Detect which cell encompasses the target text, then output its (x, y) center coordinate. 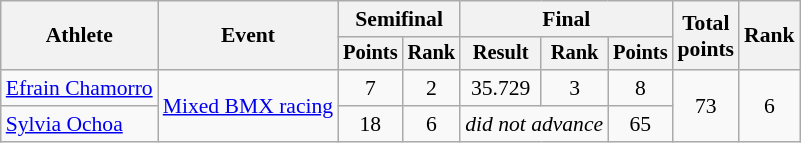
Result (500, 54)
73 (706, 106)
did not advance (534, 124)
Event (248, 36)
Semifinal (399, 19)
Final (566, 19)
Efrain Chamorro (80, 88)
3 (574, 88)
Sylvia Ochoa (80, 124)
35.729 (500, 88)
7 (370, 88)
Totalpoints (706, 36)
2 (432, 88)
Athlete (80, 36)
18 (370, 124)
65 (640, 124)
8 (640, 88)
Mixed BMX racing (248, 106)
